Output the (X, Y) coordinate of the center of the cell containing the given text.  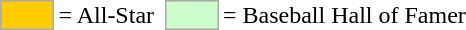
= All-Star (106, 15)
